Locate the cell with the specified text and output its [X, Y] center coordinate. 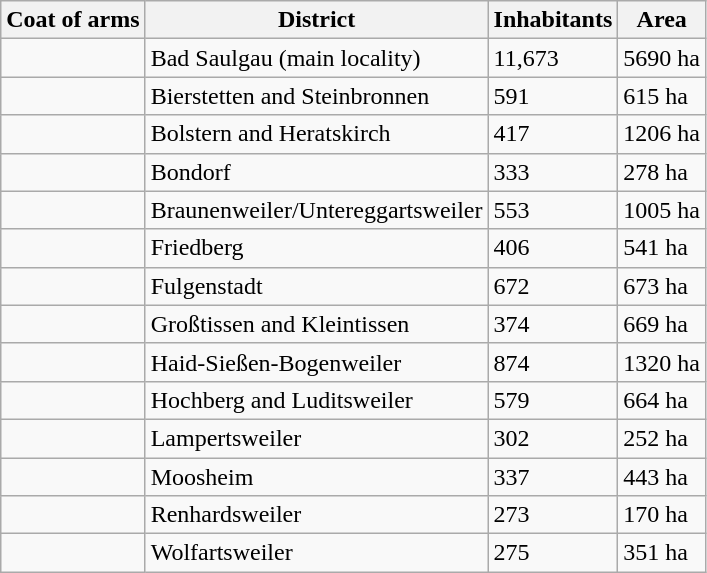
Friedberg [316, 248]
Bondorf [316, 172]
Lampertsweiler [316, 438]
Haid-Sießen-Bogenweiler [316, 362]
1320 ha [662, 362]
553 [553, 210]
Wolfartsweiler [316, 553]
Bolstern and Heratskirch [316, 134]
11,673 [553, 58]
170 ha [662, 515]
Fulgenstadt [316, 286]
417 [553, 134]
Renhardsweiler [316, 515]
Area [662, 20]
District [316, 20]
275 [553, 553]
672 [553, 286]
673 ha [662, 286]
1005 ha [662, 210]
Coat of arms [73, 20]
278 ha [662, 172]
541 ha [662, 248]
374 [553, 324]
302 [553, 438]
579 [553, 400]
Hochberg and Luditsweiler [316, 400]
333 [553, 172]
Bierstetten and Steinbronnen [316, 96]
337 [553, 477]
443 ha [662, 477]
Bad Saulgau (main locality) [316, 58]
406 [553, 248]
669 ha [662, 324]
874 [553, 362]
5690 ha [662, 58]
Braunenweiler/Untereggartsweiler [316, 210]
Inhabitants [553, 20]
351 ha [662, 553]
Moosheim [316, 477]
591 [553, 96]
615 ha [662, 96]
664 ha [662, 400]
1206 ha [662, 134]
Großtissen and Kleintissen [316, 324]
273 [553, 515]
252 ha [662, 438]
